Extract the [x, y] coordinate from the center of the cell holding the provided text.  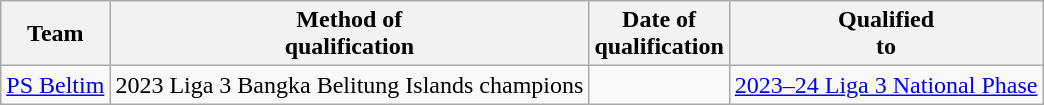
Team [56, 34]
2023 Liga 3 Bangka Belitung Islands champions [350, 85]
Date of qualification [659, 34]
Qualified to [886, 34]
PS Beltim [56, 85]
2023–24 Liga 3 National Phase [886, 85]
Method of qualification [350, 34]
